Locate the cell with the specified text and output its (x, y) center coordinate. 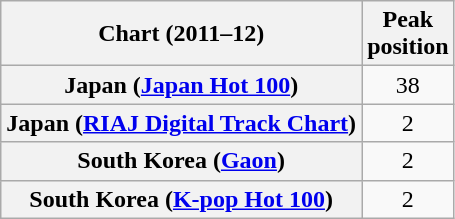
Japan (Japan Hot 100) (182, 85)
Japan (RIAJ Digital Track Chart) (182, 123)
Chart (2011–12) (182, 34)
South Korea (Gaon) (182, 161)
Peakposition (408, 34)
38 (408, 85)
South Korea (K-pop Hot 100) (182, 199)
